Pinpoint the cell where the given text exists, returning its [X, Y] midpoint coordinate. 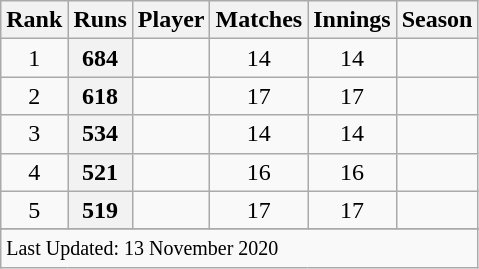
4 [34, 172]
521 [100, 172]
Player [171, 20]
1 [34, 58]
Season [437, 20]
5 [34, 210]
Runs [100, 20]
Matches [259, 20]
684 [100, 58]
3 [34, 134]
534 [100, 134]
2 [34, 96]
Last Updated: 13 November 2020 [240, 248]
618 [100, 96]
Rank [34, 20]
Innings [352, 20]
519 [100, 210]
